From the cell containing the given text, extract its center point as [X, Y] coordinate. 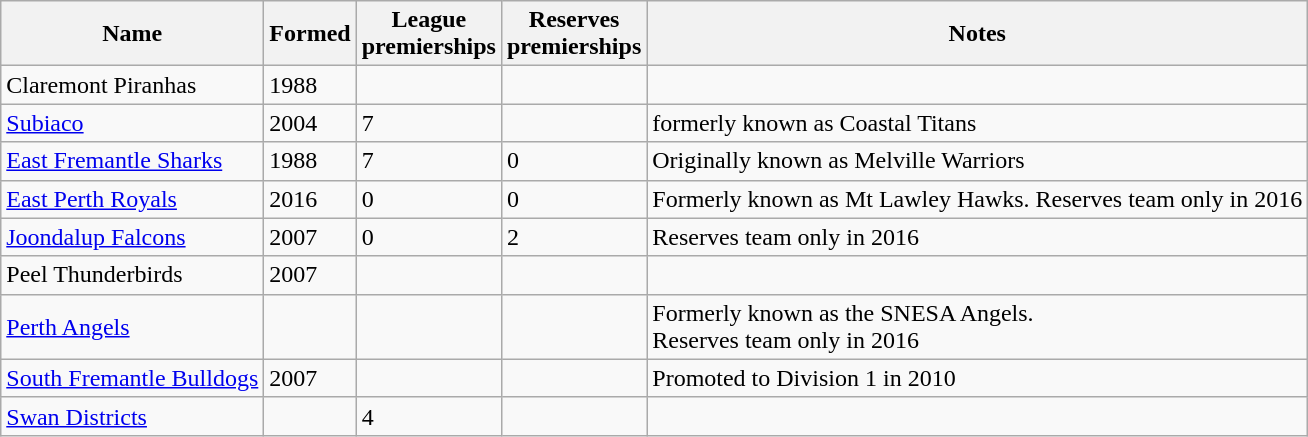
2016 [310, 199]
Originally known as Melville Warriors [978, 161]
formerly known as Coastal Titans [978, 123]
Promoted to Division 1 in 2010 [978, 378]
East Fremantle Sharks [132, 161]
4 [428, 416]
East Perth Royals [132, 199]
Reserves team only in 2016 [978, 237]
Claremont Piranhas [132, 85]
Formerly known as Mt Lawley Hawks. Reserves team only in 2016 [978, 199]
Joondalup Falcons [132, 237]
Leaguepremierships [428, 34]
Formerly known as the SNESA Angels.Reserves team only in 2016 [978, 326]
Notes [978, 34]
2004 [310, 123]
2 [574, 237]
Name [132, 34]
Reservespremierships [574, 34]
Peel Thunderbirds [132, 275]
Subiaco [132, 123]
South Fremantle Bulldogs [132, 378]
Formed [310, 34]
Swan Districts [132, 416]
Perth Angels [132, 326]
